Pinpoint the cell where the given text exists, returning its [x, y] midpoint coordinate. 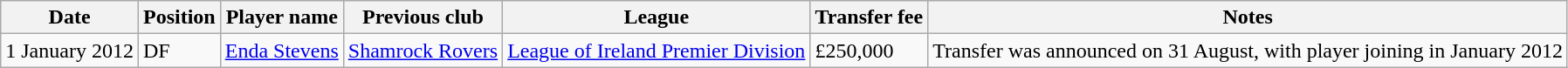
League of Ireland Premier Division [657, 51]
Notes [1248, 17]
£250,000 [870, 51]
DF [179, 51]
Transfer fee [870, 17]
League [657, 17]
1 January 2012 [70, 51]
Shamrock Rovers [423, 51]
Date [70, 17]
Position [179, 17]
Previous club [423, 17]
Transfer was announced on 31 August, with player joining in January 2012 [1248, 51]
Player name [281, 17]
Enda Stevens [281, 51]
